For the text-containing cell, return its midpoint in (X, Y) coordinate format. 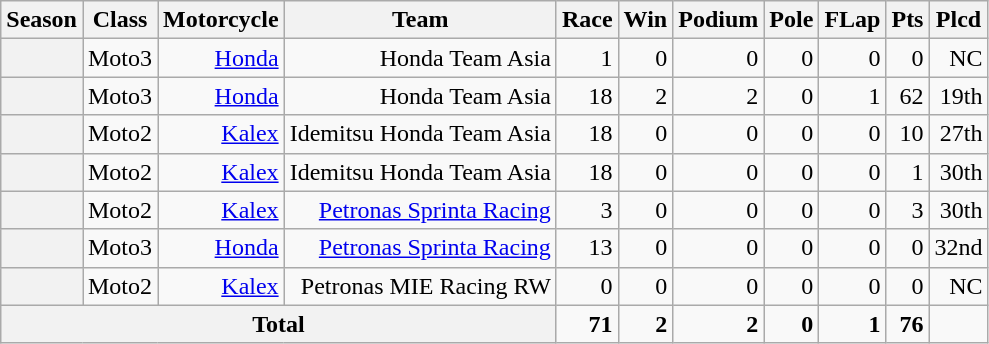
Petronas MIE Racing RW (420, 286)
Win (646, 20)
FLap (852, 20)
Podium (718, 20)
62 (908, 96)
Team (420, 20)
19th (958, 96)
32nd (958, 248)
Season (42, 20)
Pole (792, 20)
Motorcycle (222, 20)
71 (587, 324)
13 (587, 248)
Pts (908, 20)
Total (279, 324)
10 (908, 134)
Plcd (958, 20)
27th (958, 134)
76 (908, 324)
Race (587, 20)
Class (120, 20)
